Return the [X, Y] coordinate for the center point of the cell that contains the specified text.  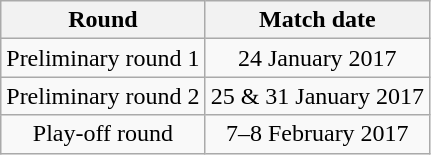
Preliminary round 2 [103, 96]
24 January 2017 [317, 58]
7–8 February 2017 [317, 134]
Round [103, 20]
25 & 31 January 2017 [317, 96]
Preliminary round 1 [103, 58]
Play-off round [103, 134]
Match date [317, 20]
